Detect which cell encompasses the target text, then output its [x, y] center coordinate. 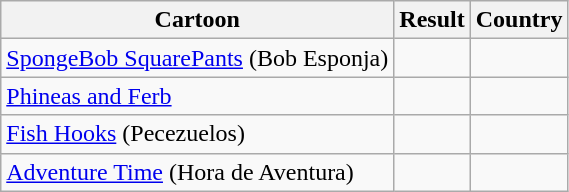
SpongeBob SquarePants (Bob Esponja) [198, 58]
Phineas and Ferb [198, 96]
Cartoon [198, 20]
Adventure Time (Hora de Aventura) [198, 172]
Country [519, 20]
Fish Hooks (Pecezuelos) [198, 134]
Result [432, 20]
